Provide the (x, y) coordinate of the cell's center where the given text is located.  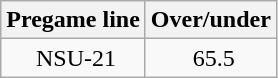
NSU-21 (74, 58)
Over/under (210, 20)
65.5 (210, 58)
Pregame line (74, 20)
